For the text-containing cell, return its midpoint in (X, Y) coordinate format. 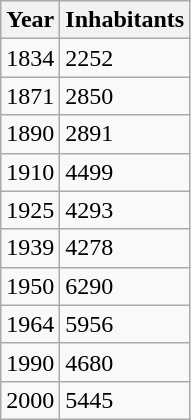
1990 (30, 362)
1910 (30, 172)
1939 (30, 248)
1964 (30, 324)
5445 (125, 400)
1834 (30, 58)
2000 (30, 400)
Year (30, 20)
1950 (30, 286)
6290 (125, 286)
2252 (125, 58)
4293 (125, 210)
4278 (125, 248)
5956 (125, 324)
1890 (30, 134)
2891 (125, 134)
Inhabitants (125, 20)
2850 (125, 96)
1925 (30, 210)
4680 (125, 362)
1871 (30, 96)
4499 (125, 172)
